Return the [x, y] coordinate for the center point of the cell that contains the specified text.  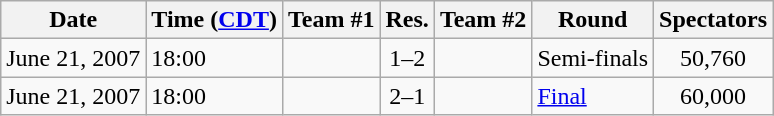
Team #2 [483, 20]
2–1 [407, 96]
Round [593, 20]
Date [74, 20]
Semi-finals [593, 58]
Team #1 [331, 20]
Time (CDT) [214, 20]
60,000 [714, 96]
Res. [407, 20]
Spectators [714, 20]
Final [593, 96]
50,760 [714, 58]
1–2 [407, 58]
